Capture the cell that displays the provided text and extract its (X, Y) central coordinate. 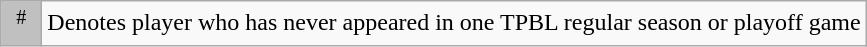
Denotes player who has never appeared in one TPBL regular season or playoff game (454, 24)
# (22, 24)
